Pinpoint the cell where the given text exists, returning its (X, Y) midpoint coordinate. 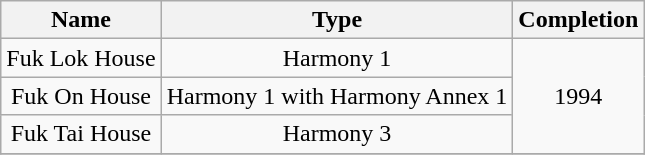
Fuk On House (81, 96)
Completion (578, 20)
Harmony 3 (337, 134)
Name (81, 20)
Type (337, 20)
Harmony 1 (337, 58)
Harmony 1 with Harmony Annex 1 (337, 96)
Fuk Tai House (81, 134)
1994 (578, 96)
Fuk Lok House (81, 58)
